Search for the cell housing the specified text and yield its (X, Y) center coordinate. 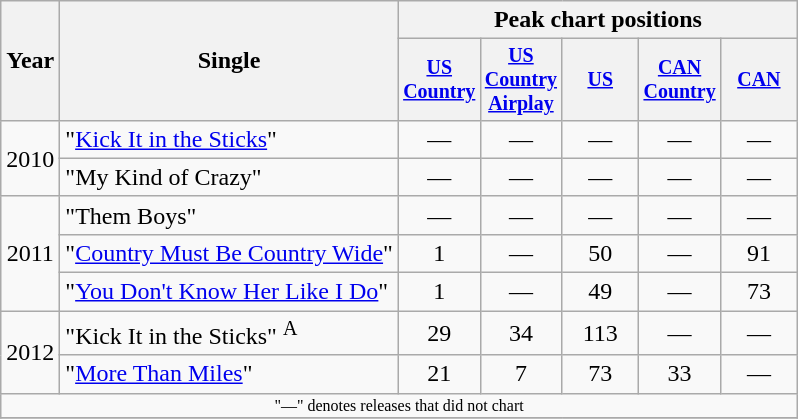
49 (600, 292)
113 (600, 334)
US (600, 80)
"Country Must Be Country Wide" (230, 253)
33 (680, 374)
CAN Country (680, 80)
Single (230, 61)
"You Don't Know Her Like I Do" (230, 292)
2010 (30, 158)
2012 (30, 352)
US Country (439, 80)
"Them Boys" (230, 215)
34 (521, 334)
"My Kind of Crazy" (230, 177)
29 (439, 334)
"Kick It in the Sticks" (230, 139)
CAN (758, 80)
7 (521, 374)
"More Than Miles" (230, 374)
"—" denotes releases that did not chart (400, 405)
91 (758, 253)
"Kick It in the Sticks" A (230, 334)
US Country Airplay (521, 80)
Year (30, 61)
21 (439, 374)
Peak chart positions (598, 20)
2011 (30, 253)
50 (600, 253)
